Capture the cell that displays the provided text and extract its (X, Y) central coordinate. 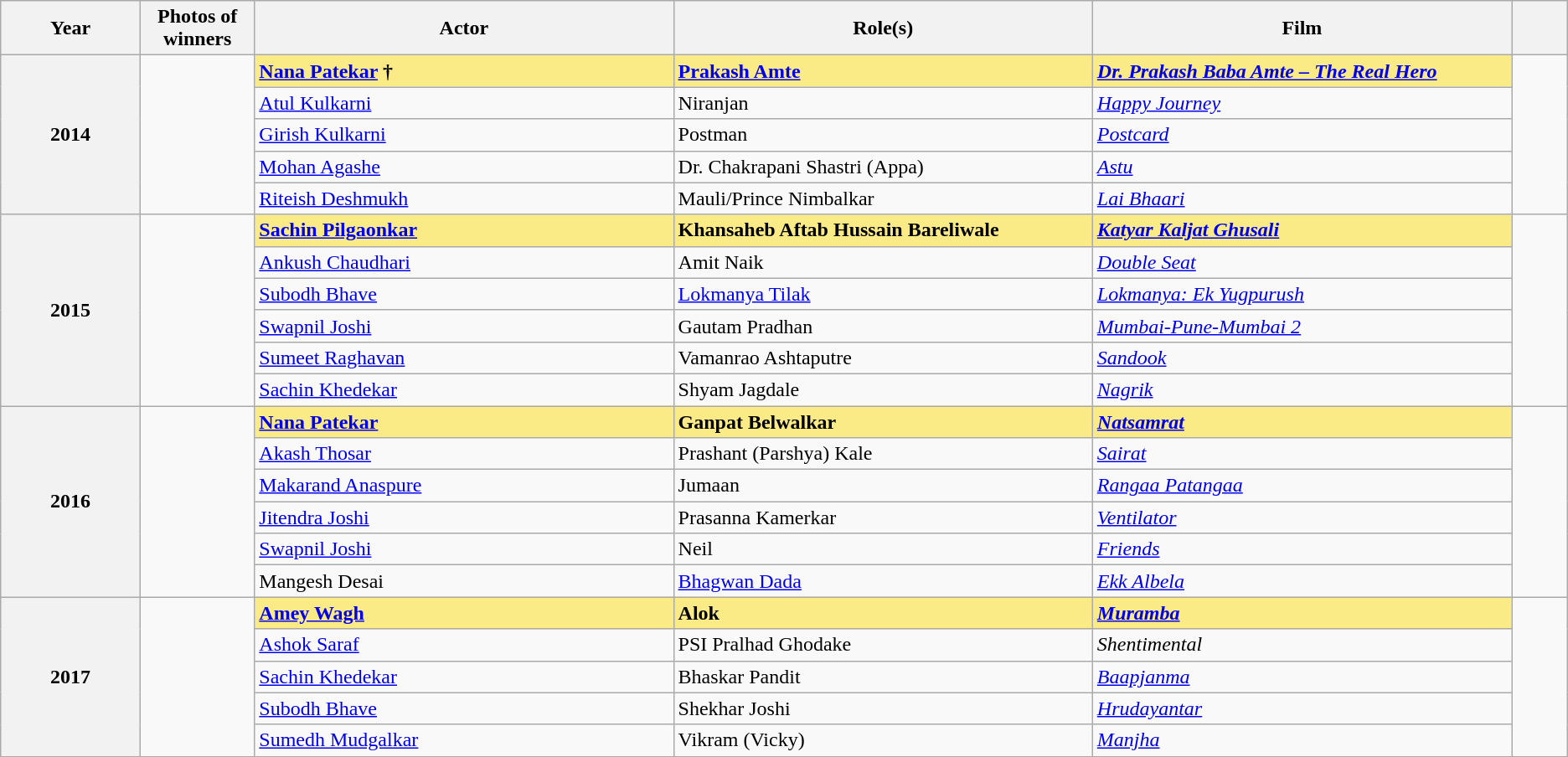
Makarand Anaspure (464, 486)
Gautam Pradhan (883, 326)
Vamanrao Ashtaputre (883, 358)
Shentimental (1302, 645)
Double Seat (1302, 262)
Ankush Chaudhari (464, 262)
Neil (883, 549)
Mangesh Desai (464, 581)
Lokmanya Tilak (883, 294)
Jitendra Joshi (464, 518)
Role(s) (883, 28)
2014 (70, 135)
2017 (70, 677)
Katyar Kaljat Ghusali (1302, 230)
Alok (883, 613)
Bhaskar Pandit (883, 677)
Photos of winners (197, 28)
Shyam Jagdale (883, 389)
2016 (70, 501)
Rangaa Patangaa (1302, 486)
Mumbai-Pune-Mumbai 2 (1302, 326)
Postman (883, 135)
Riteish Deshmukh (464, 198)
Friends (1302, 549)
Akash Thosar (464, 454)
Dr. Prakash Baba Amte – The Real Hero (1302, 71)
Bhagwan Dada (883, 581)
PSI Pralhad Ghodake (883, 645)
Girish Kulkarni (464, 135)
Nana Patekar (464, 421)
Dr. Chakrapani Shastri (Appa) (883, 167)
Hrudayantar (1302, 708)
Mauli/Prince Nimbalkar (883, 198)
Ventilator (1302, 518)
Prakash Amte (883, 71)
Astu (1302, 167)
Sumeet Raghavan (464, 358)
Sandook (1302, 358)
Year (70, 28)
Shekhar Joshi (883, 708)
2015 (70, 310)
Mohan Agashe (464, 167)
Lai Bhaari (1302, 198)
Happy Journey (1302, 103)
Khansaheb Aftab Hussain Bareliwale (883, 230)
Lokmanya: Ek Yugpurush (1302, 294)
Ashok Saraf (464, 645)
Niranjan (883, 103)
Prasanna Kamerkar (883, 518)
Atul Kulkarni (464, 103)
Nana Patekar † (464, 71)
Muramba (1302, 613)
Jumaan (883, 486)
Prashant (Parshya) Kale (883, 454)
Vikram (Vicky) (883, 740)
Sachin Pilgaonkar (464, 230)
Film (1302, 28)
Postcard (1302, 135)
Amey Wagh (464, 613)
Sairat (1302, 454)
Nagrik (1302, 389)
Ganpat Belwalkar (883, 421)
Actor (464, 28)
Amit Naik (883, 262)
Sumedh Mudgalkar (464, 740)
Baapjanma (1302, 677)
Ekk Albela (1302, 581)
Natsamrat (1302, 421)
Manjha (1302, 740)
